Pinpoint the cell where the given text exists, returning its (X, Y) midpoint coordinate. 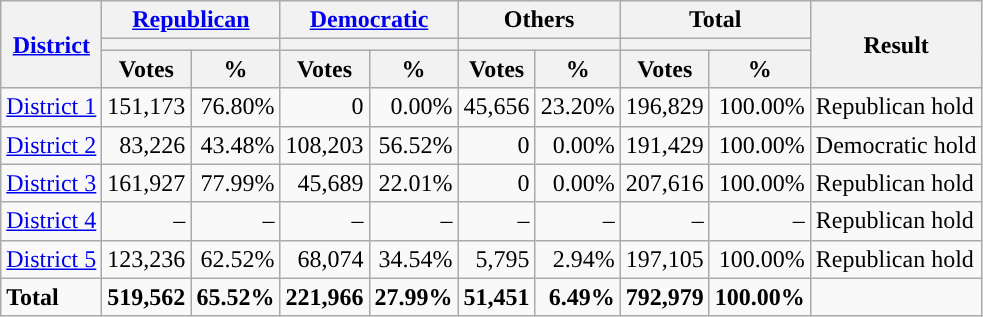
District (52, 44)
161,927 (146, 183)
191,429 (664, 145)
65.52% (236, 297)
5,795 (496, 259)
Others (539, 20)
27.99% (414, 297)
221,966 (324, 297)
56.52% (414, 145)
196,829 (664, 107)
197,105 (664, 259)
District 1 (52, 107)
District 3 (52, 183)
6.49% (578, 297)
151,173 (146, 107)
34.54% (414, 259)
207,616 (664, 183)
2.94% (578, 259)
123,236 (146, 259)
62.52% (236, 259)
43.48% (236, 145)
Republican (191, 20)
23.20% (578, 107)
22.01% (414, 183)
Democratic (369, 20)
792,979 (664, 297)
77.99% (236, 183)
76.80% (236, 107)
45,656 (496, 107)
108,203 (324, 145)
68,074 (324, 259)
District 4 (52, 221)
District 5 (52, 259)
Result (896, 44)
51,451 (496, 297)
83,226 (146, 145)
519,562 (146, 297)
District 2 (52, 145)
45,689 (324, 183)
Democratic hold (896, 145)
